Pinpoint the cell where the given text exists, returning its [X, Y] midpoint coordinate. 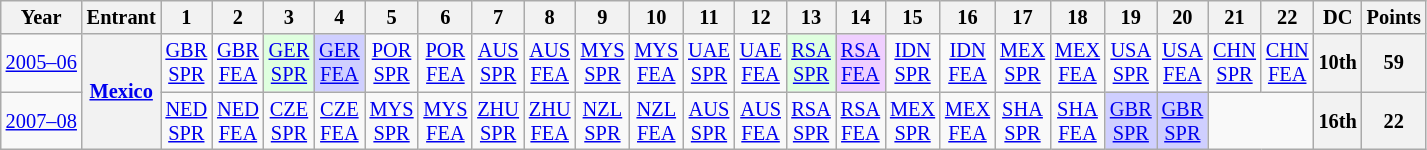
Entrant [122, 17]
IDNFEA [968, 63]
SHASPR [1022, 121]
17 [1022, 17]
16th [1338, 121]
2007–08 [42, 121]
NZLFEA [656, 121]
UAEFEA [761, 63]
3 [289, 17]
59 [1394, 63]
10th [1338, 63]
1 [187, 17]
18 [1078, 17]
CZESPR [289, 121]
CHNFEA [1288, 63]
Year [42, 17]
21 [1234, 17]
NEDFEA [238, 121]
8 [550, 17]
CZEFEA [339, 121]
20 [1183, 17]
13 [810, 17]
5 [392, 17]
Points [1394, 17]
IDNSPR [912, 63]
GBRFEA [238, 63]
11 [709, 17]
DC [1338, 17]
6 [445, 17]
ZHUFEA [550, 121]
9 [602, 17]
CHNSPR [1234, 63]
USAFEA [1183, 63]
2005–06 [42, 63]
19 [1131, 17]
4 [339, 17]
14 [860, 17]
7 [498, 17]
NZLSPR [602, 121]
ZHUSPR [498, 121]
GERSPR [289, 63]
16 [968, 17]
SHAFEA [1078, 121]
15 [912, 17]
Mexico [122, 92]
PORSPR [392, 63]
12 [761, 17]
GERFEA [339, 63]
10 [656, 17]
2 [238, 17]
NEDSPR [187, 121]
USASPR [1131, 63]
PORFEA [445, 63]
UAESPR [709, 63]
